Return [x, y] of the center of cell containing provided text 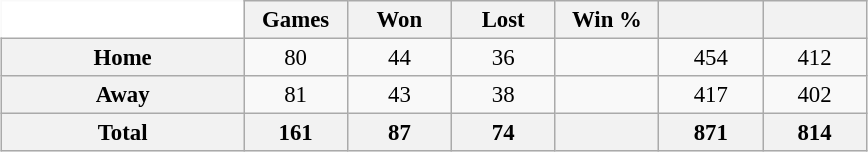
74 [503, 133]
38 [503, 95]
871 [711, 133]
Win % [607, 20]
814 [815, 133]
43 [399, 95]
Total [123, 133]
402 [815, 95]
80 [296, 57]
Away [123, 95]
454 [711, 57]
87 [399, 133]
81 [296, 95]
161 [296, 133]
Games [296, 20]
412 [815, 57]
Lost [503, 20]
Home [123, 57]
417 [711, 95]
36 [503, 57]
Won [399, 20]
44 [399, 57]
